From the cell containing the given text, extract its center point as [X, Y] coordinate. 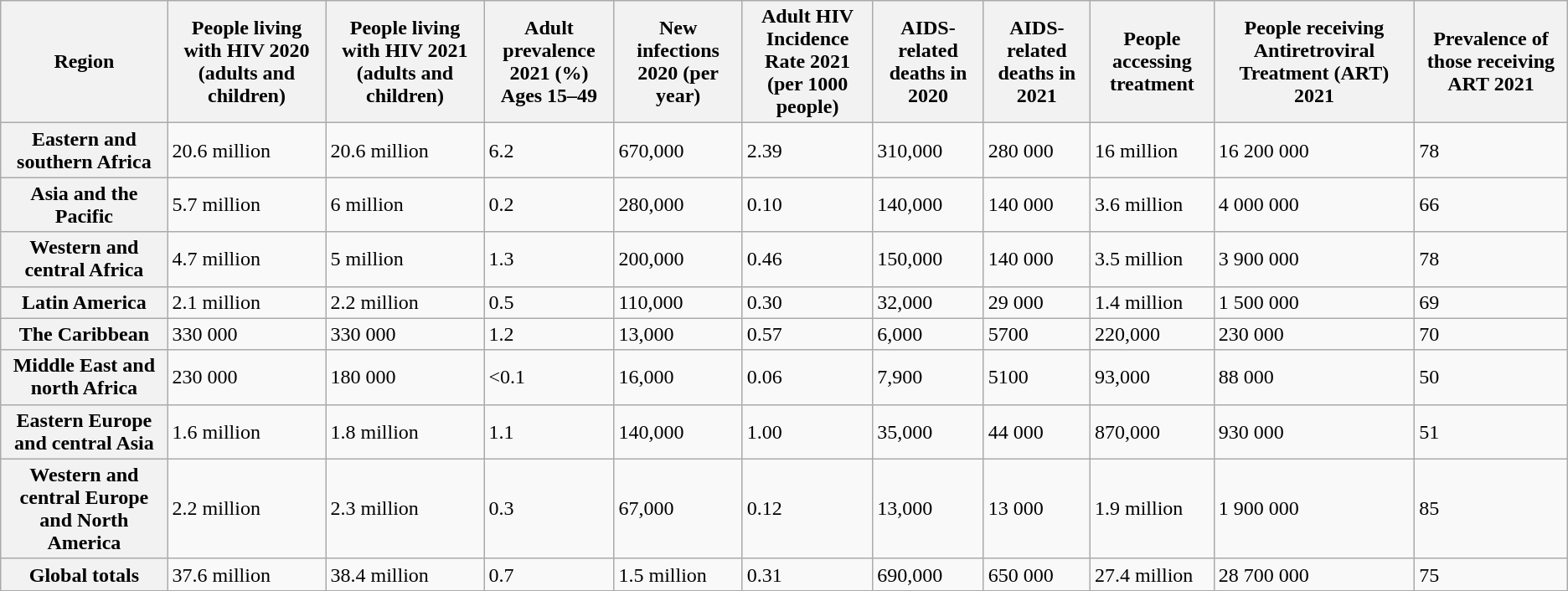
32,000 [928, 302]
The Caribbean [84, 334]
28 700 000 [1313, 574]
51 [1491, 432]
Region [84, 62]
1.3 [549, 260]
Asia and the Pacific [84, 204]
2.3 million [405, 509]
16 million [1152, 151]
Prevalence of those receiving ART 2021 [1491, 62]
3 900 000 [1313, 260]
0.57 [807, 334]
29 000 [1037, 302]
6.2 [549, 151]
Adult prevalence 2021 (%)Ages 15–49 [549, 62]
93,000 [1152, 377]
5700 [1037, 334]
Eastern Europe and central Asia [84, 432]
650 000 [1037, 574]
16,000 [678, 377]
16 200 000 [1313, 151]
69 [1491, 302]
220,000 [1152, 334]
310,000 [928, 151]
People receiving Antiretroviral Treatment (ART) 2021 [1313, 62]
5.7 million [246, 204]
66 [1491, 204]
88 000 [1313, 377]
0.12 [807, 509]
Latin America [84, 302]
People accessing treatment [1152, 62]
0.10 [807, 204]
4 000 000 [1313, 204]
New infections 2020 (per year) [678, 62]
5100 [1037, 377]
0.30 [807, 302]
50 [1491, 377]
<0.1 [549, 377]
180 000 [405, 377]
4.7 million [246, 260]
0.46 [807, 260]
1.1 [549, 432]
110,000 [678, 302]
2.39 [807, 151]
67,000 [678, 509]
690,000 [928, 574]
1.6 million [246, 432]
13 000 [1037, 509]
Middle East and north Africa [84, 377]
5 million [405, 260]
1 900 000 [1313, 509]
0.06 [807, 377]
1.9 million [1152, 509]
1 500 000 [1313, 302]
27.4 million [1152, 574]
280 000 [1037, 151]
Adult HIV Incidence Rate 2021(per 1000 people) [807, 62]
0.5 [549, 302]
3.6 million [1152, 204]
AIDS-related deaths in 2021 [1037, 62]
2.1 million [246, 302]
Eastern and southern Africa [84, 151]
People living with HIV 2021 (adults and children) [405, 62]
0.31 [807, 574]
1.8 million [405, 432]
0.7 [549, 574]
Global totals [84, 574]
150,000 [928, 260]
Western and central Europe and North America [84, 509]
70 [1491, 334]
35,000 [928, 432]
Western and central Africa [84, 260]
1.4 million [1152, 302]
6,000 [928, 334]
870,000 [1152, 432]
People living with HIV 2020 (adults and children) [246, 62]
670,000 [678, 151]
200,000 [678, 260]
44 000 [1037, 432]
85 [1491, 509]
37.6 million [246, 574]
1.5 million [678, 574]
AIDS-related deaths in 2020 [928, 62]
1.00 [807, 432]
930 000 [1313, 432]
3.5 million [1152, 260]
6 million [405, 204]
0.2 [549, 204]
1.2 [549, 334]
0.3 [549, 509]
280,000 [678, 204]
75 [1491, 574]
38.4 million [405, 574]
7,900 [928, 377]
